Capture the cell that displays the provided text and extract its (X, Y) central coordinate. 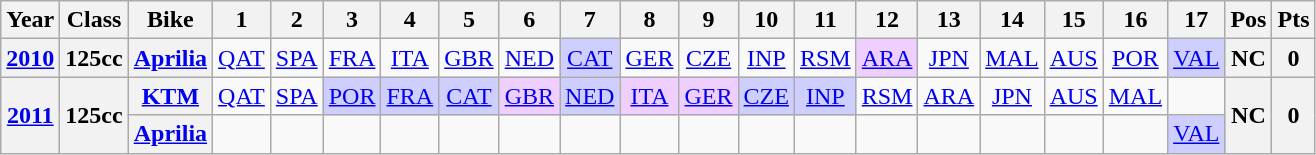
KTM (170, 96)
1 (242, 20)
2 (296, 20)
7 (590, 20)
13 (949, 20)
Pts (1294, 20)
6 (529, 20)
9 (708, 20)
4 (410, 20)
2011 (30, 115)
5 (469, 20)
Pos (1248, 20)
11 (825, 20)
16 (1135, 20)
2010 (30, 58)
14 (1012, 20)
Year (30, 20)
Bike (170, 20)
10 (766, 20)
15 (1074, 20)
8 (650, 20)
12 (887, 20)
Class (94, 20)
17 (1196, 20)
3 (352, 20)
